For the text-containing cell, return its midpoint in [X, Y] coordinate format. 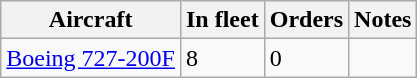
Aircraft [91, 20]
Orders [306, 20]
Notes [383, 20]
In fleet [222, 20]
0 [306, 58]
8 [222, 58]
Boeing 727-200F [91, 58]
